Output the [X, Y] coordinate of the center of the cell containing the given text.  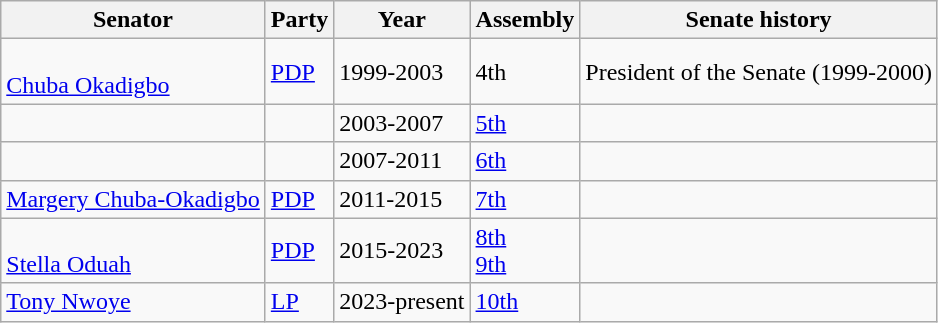
Senator [134, 20]
2003-2007 [402, 123]
10th [525, 302]
4th [525, 72]
6th [525, 161]
8th9th [525, 250]
Senate history [759, 20]
2011-2015 [402, 199]
2007-2011 [402, 161]
Chuba Okadigbo [134, 72]
5th [525, 123]
Margery Chuba-Okadigbo [134, 199]
2015-2023 [402, 250]
Party [299, 20]
2023-present [402, 302]
7th [525, 199]
Stella Oduah [134, 250]
LP [299, 302]
Assembly [525, 20]
President of the Senate (1999-2000) [759, 72]
1999-2003 [402, 72]
Tony Nwoye [134, 302]
Year [402, 20]
